Search for the cell housing the specified text and yield its [x, y] center coordinate. 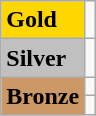
Gold [43, 20]
Bronze [43, 96]
Silver [43, 58]
